Find where the given text appears and provide that cell's center as (X, Y) coordinate. 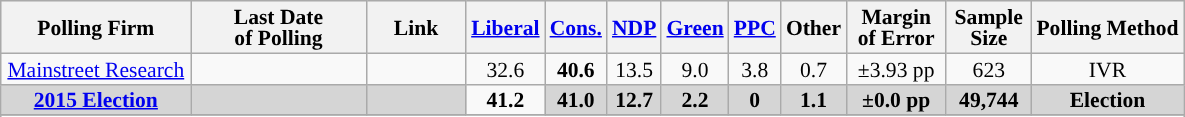
Liberal (505, 27)
623 (988, 68)
13.5 (634, 68)
0.7 (814, 68)
3.8 (755, 68)
Last Dateof Polling (278, 27)
Link (416, 27)
Other (814, 27)
Polling Method (1107, 27)
41.0 (576, 100)
Election (1107, 100)
Mainstreet Research (96, 68)
9.0 (694, 68)
1.1 (814, 100)
41.2 (505, 100)
40.6 (576, 68)
Cons. (576, 27)
2.2 (694, 100)
12.7 (634, 100)
Marginof Error (896, 27)
Polling Firm (96, 27)
2015 Election (96, 100)
Green (694, 27)
SampleSize (988, 27)
NDP (634, 27)
32.6 (505, 68)
PPC (755, 27)
±3.93 pp (896, 68)
±0.0 pp (896, 100)
IVR (1107, 68)
0 (755, 100)
49,744 (988, 100)
